Provide the [x, y] coordinate of the cell's center where the given text is located.  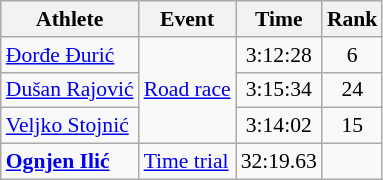
Time trial [188, 162]
Đorđe Đurić [70, 55]
24 [352, 90]
3:15:34 [279, 90]
Event [188, 19]
Ognjen Ilić [70, 162]
15 [352, 126]
Road race [188, 90]
Rank [352, 19]
3:14:02 [279, 126]
3:12:28 [279, 55]
Time [279, 19]
32:19.63 [279, 162]
Dušan Rajović [70, 90]
Athlete [70, 19]
Veljko Stojnić [70, 126]
6 [352, 55]
